Provide the [x, y] coordinate of the cell's center where the given text is located.  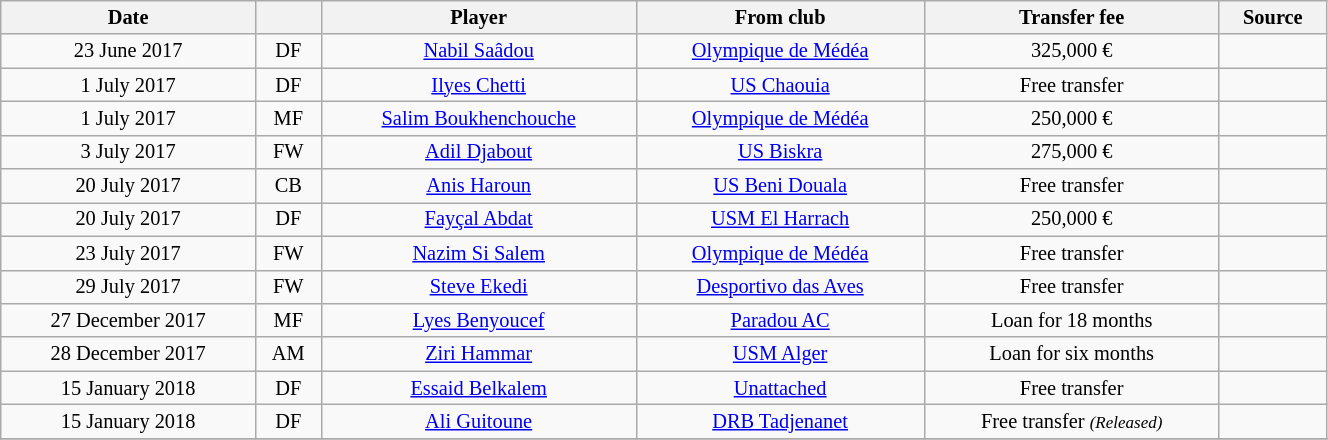
Steve Ekedi [478, 287]
USM El Harrach [780, 219]
Loan for six months [1072, 354]
275,000 € [1072, 152]
AM [288, 354]
Essaid Belkalem [478, 388]
Nabil Saâdou [478, 51]
Free transfer (Released) [1072, 421]
23 July 2017 [128, 253]
29 July 2017 [128, 287]
23 June 2017 [128, 51]
US Biskra [780, 152]
Salim Boukhenchouche [478, 118]
Date [128, 17]
Anis Haroun [478, 186]
Ziri Hammar [478, 354]
Ilyes Chetti [478, 85]
Fayçal Abdat [478, 219]
US Beni Douala [780, 186]
Ali Guitoune [478, 421]
USM Alger [780, 354]
Desportivo das Aves [780, 287]
27 December 2017 [128, 320]
Unattached [780, 388]
28 December 2017 [128, 354]
Lyes Benyoucef [478, 320]
DRB Tadjenanet [780, 421]
3 July 2017 [128, 152]
From club [780, 17]
CB [288, 186]
325,000 € [1072, 51]
Paradou AC [780, 320]
Transfer fee [1072, 17]
Source [1272, 17]
Adil Djabout [478, 152]
Player [478, 17]
Loan for 18 months [1072, 320]
Nazim Si Salem [478, 253]
US Chaouia [780, 85]
